Extract the [x, y] coordinate from the center of the cell holding the provided text.  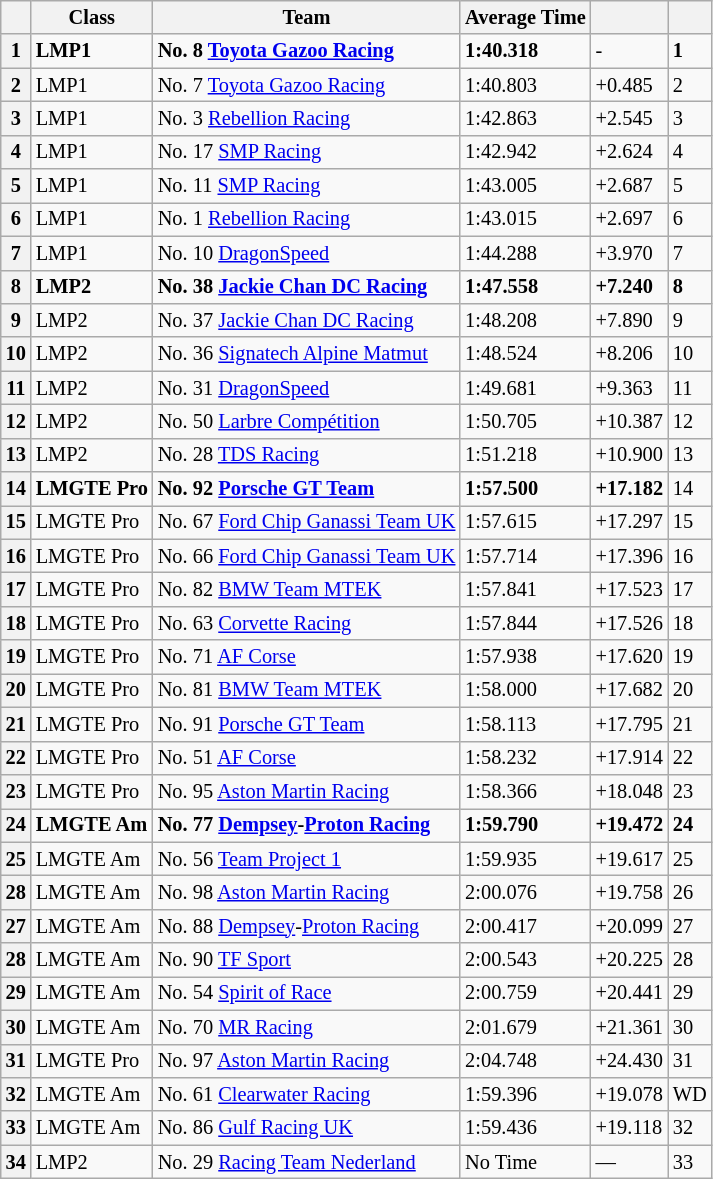
+2.687 [630, 186]
+20.099 [630, 926]
1:40.318 [525, 51]
1:48.524 [525, 354]
1:47.558 [525, 287]
1:42.942 [525, 152]
+0.485 [630, 85]
No. 92 Porsche GT Team [306, 489]
1:51.218 [525, 455]
No. 66 Ford Chip Ganassi Team UK [306, 556]
+17.396 [630, 556]
+19.472 [630, 825]
No. 82 BMW Team MTEK [306, 589]
Team [306, 17]
— [630, 1162]
26 [690, 892]
No. 51 AF Corse [306, 758]
1:40.803 [525, 85]
1:58.000 [525, 690]
Class [92, 17]
1:48.208 [525, 320]
1:43.015 [525, 219]
1:59.935 [525, 859]
+24.430 [630, 1061]
1:59.790 [525, 825]
+17.620 [630, 657]
+2.697 [630, 219]
No. 3 Rebellion Racing [306, 118]
No. 7 Toyota Gazoo Racing [306, 85]
1:57.844 [525, 623]
No. 1 Rebellion Racing [306, 219]
- [630, 51]
No. 38 Jackie Chan DC Racing [306, 287]
No. 50 Larbre Compétition [306, 421]
+19.758 [630, 892]
+18.048 [630, 791]
No. 36 Signatech Alpine Matmut [306, 354]
1:42.863 [525, 118]
34 [16, 1162]
No. 71 AF Corse [306, 657]
1:57.500 [525, 489]
1:59.396 [525, 1094]
+8.206 [630, 354]
No Time [525, 1162]
No. 77 Dempsey-Proton Racing [306, 825]
+19.118 [630, 1128]
1:44.288 [525, 253]
No. 90 TF Sport [306, 960]
+19.617 [630, 859]
No. 70 MR Racing [306, 1027]
No. 97 Aston Martin Racing [306, 1061]
+17.297 [630, 522]
2:00.076 [525, 892]
+21.361 [630, 1027]
+19.078 [630, 1094]
No. 81 BMW Team MTEK [306, 690]
No. 17 SMP Racing [306, 152]
No. 67 Ford Chip Ganassi Team UK [306, 522]
No. 29 Racing Team Nederland [306, 1162]
+17.182 [630, 489]
+20.225 [630, 960]
+17.682 [630, 690]
+17.914 [630, 758]
1:57.938 [525, 657]
1:58.232 [525, 758]
No. 95 Aston Martin Racing [306, 791]
No. 11 SMP Racing [306, 186]
1:49.681 [525, 388]
+2.545 [630, 118]
1:57.714 [525, 556]
Average Time [525, 17]
2:01.679 [525, 1027]
No. 54 Spirit of Race [306, 993]
2:04.748 [525, 1061]
No. 86 Gulf Racing UK [306, 1128]
+20.441 [630, 993]
+17.523 [630, 589]
1:57.841 [525, 589]
+2.624 [630, 152]
2:00.417 [525, 926]
No. 63 Corvette Racing [306, 623]
1:58.113 [525, 724]
No. 37 Jackie Chan DC Racing [306, 320]
1:59.436 [525, 1128]
+7.890 [630, 320]
+17.526 [630, 623]
+10.900 [630, 455]
No. 61 Clearwater Racing [306, 1094]
+9.363 [630, 388]
+17.795 [630, 724]
No. 10 DragonSpeed [306, 253]
No. 91 Porsche GT Team [306, 724]
No. 31 DragonSpeed [306, 388]
1:58.366 [525, 791]
+10.387 [630, 421]
1:43.005 [525, 186]
No. 88 Dempsey-Proton Racing [306, 926]
2:00.759 [525, 993]
No. 8 Toyota Gazoo Racing [306, 51]
+7.240 [630, 287]
No. 28 TDS Racing [306, 455]
2:00.543 [525, 960]
+3.970 [630, 253]
1:50.705 [525, 421]
No. 98 Aston Martin Racing [306, 892]
WD [690, 1094]
1:57.615 [525, 522]
No. 56 Team Project 1 [306, 859]
